Identify which cell holds the provided text, then report its [X, Y] central coordinate. 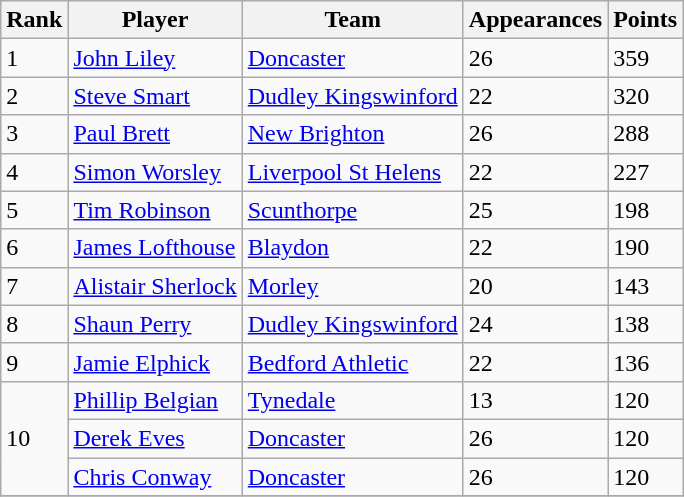
1 [34, 58]
Tim Robinson [155, 210]
Jamie Elphick [155, 362]
Alistair Sherlock [155, 286]
24 [535, 324]
227 [646, 172]
Phillip Belgian [155, 400]
Shaun Perry [155, 324]
Scunthorpe [352, 210]
2 [34, 96]
138 [646, 324]
Liverpool St Helens [352, 172]
6 [34, 248]
Paul Brett [155, 134]
288 [646, 134]
Appearances [535, 20]
Team [352, 20]
143 [646, 286]
Simon Worsley [155, 172]
Bedford Athletic [352, 362]
Derek Eves [155, 438]
25 [535, 210]
Points [646, 20]
New Brighton [352, 134]
7 [34, 286]
9 [34, 362]
4 [34, 172]
John Liley [155, 58]
320 [646, 96]
13 [535, 400]
10 [34, 438]
Tynedale [352, 400]
20 [535, 286]
Chris Conway [155, 477]
136 [646, 362]
James Lofthouse [155, 248]
190 [646, 248]
5 [34, 210]
Player [155, 20]
Rank [34, 20]
Blaydon [352, 248]
8 [34, 324]
359 [646, 58]
198 [646, 210]
Morley [352, 286]
Steve Smart [155, 96]
3 [34, 134]
